Detect which cell encompasses the target text, then output its (x, y) center coordinate. 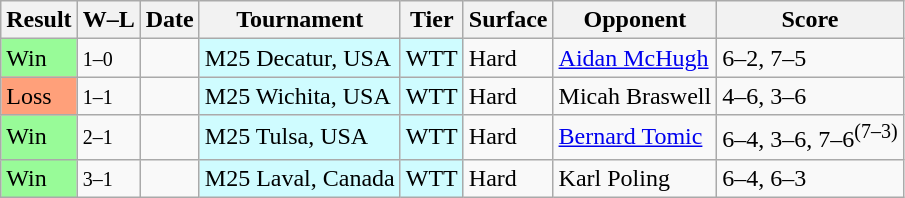
6–2, 7–5 (810, 58)
3–1 (108, 178)
6–4, 3–6, 7–6(7–3) (810, 138)
Surface (508, 20)
Loss (39, 96)
Bernard Tomic (635, 138)
Tier (432, 20)
M25 Laval, Canada (300, 178)
1–0 (108, 58)
Tournament (300, 20)
1–1 (108, 96)
Opponent (635, 20)
M25 Tulsa, USA (300, 138)
M25 Decatur, USA (300, 58)
Result (39, 20)
W–L (108, 20)
Score (810, 20)
M25 Wichita, USA (300, 96)
2–1 (108, 138)
Micah Braswell (635, 96)
Aidan McHugh (635, 58)
4–6, 3–6 (810, 96)
Date (170, 20)
Karl Poling (635, 178)
6–4, 6–3 (810, 178)
